Pinpoint the cell where the given text exists, returning its [X, Y] midpoint coordinate. 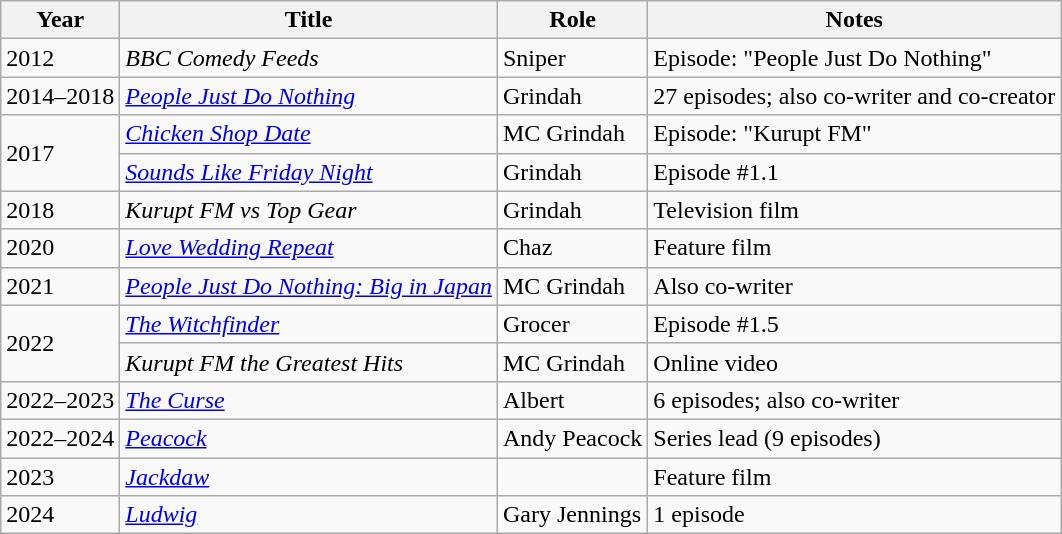
Role [572, 20]
Also co-writer [854, 286]
Year [60, 20]
Episode #1.5 [854, 324]
27 episodes; also co-writer and co-creator [854, 96]
Andy Peacock [572, 438]
Albert [572, 400]
Sniper [572, 58]
1 episode [854, 515]
2022–2024 [60, 438]
People Just Do Nothing [309, 96]
Television film [854, 210]
2012 [60, 58]
The Witchfinder [309, 324]
2024 [60, 515]
Kurupt FM the Greatest Hits [309, 362]
Gary Jennings [572, 515]
6 episodes; also co-writer [854, 400]
People Just Do Nothing: Big in Japan [309, 286]
Title [309, 20]
Series lead (9 episodes) [854, 438]
Notes [854, 20]
2018 [60, 210]
Chaz [572, 248]
2023 [60, 477]
2022 [60, 343]
Sounds Like Friday Night [309, 172]
2014–2018 [60, 96]
Episode #1.1 [854, 172]
Jackdaw [309, 477]
Online video [854, 362]
Grocer [572, 324]
2022–2023 [60, 400]
2017 [60, 153]
2021 [60, 286]
Episode: "Kurupt FM" [854, 134]
The Curse [309, 400]
BBC Comedy Feeds [309, 58]
Kurupt FM vs Top Gear [309, 210]
Ludwig [309, 515]
Love Wedding Repeat [309, 248]
Chicken Shop Date [309, 134]
2020 [60, 248]
Episode: "People Just Do Nothing" [854, 58]
Peacock [309, 438]
